Locate the cell with the specified text and output its (X, Y) center coordinate. 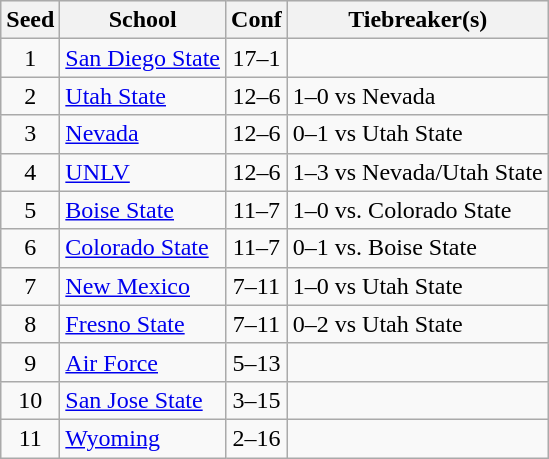
0–1 vs Utah State (418, 134)
Colorado State (143, 248)
Air Force (143, 362)
0–1 vs. Boise State (418, 248)
3–15 (257, 400)
Conf (257, 20)
Tiebreaker(s) (418, 20)
San Jose State (143, 400)
5 (30, 210)
1–0 vs. Colorado State (418, 210)
1 (30, 58)
2–16 (257, 438)
San Diego State (143, 58)
1–3 vs Nevada/Utah State (418, 172)
0–2 vs Utah State (418, 324)
UNLV (143, 172)
School (143, 20)
4 (30, 172)
11 (30, 438)
3 (30, 134)
1–0 vs Utah State (418, 286)
9 (30, 362)
Utah State (143, 96)
Nevada (143, 134)
1–0 vs Nevada (418, 96)
6 (30, 248)
7 (30, 286)
2 (30, 96)
Boise State (143, 210)
Wyoming (143, 438)
New Mexico (143, 286)
17–1 (257, 58)
5–13 (257, 362)
Fresno State (143, 324)
Seed (30, 20)
8 (30, 324)
10 (30, 400)
